Capture the cell that displays the provided text and extract its [x, y] central coordinate. 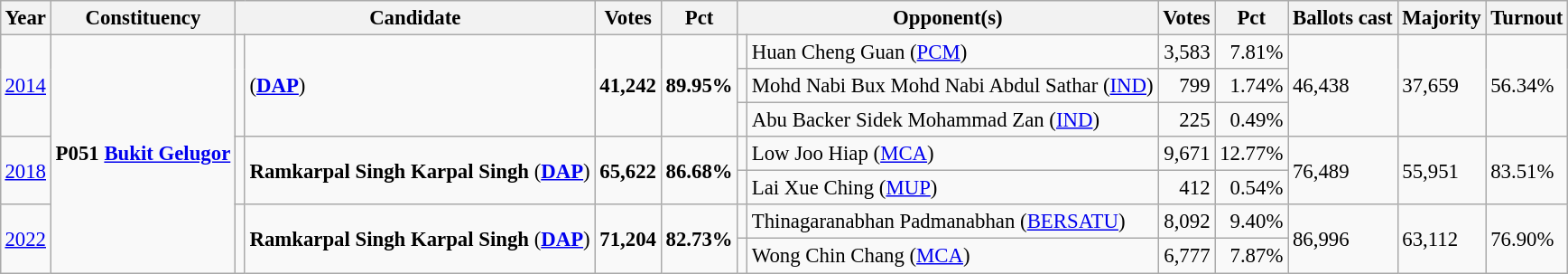
412 [1186, 188]
3,583 [1186, 52]
71,204 [628, 239]
12.77% [1251, 154]
(DAP) [420, 85]
41,242 [628, 85]
Lai Xue Ching (MUP) [951, 188]
Abu Backer Sidek Mohammad Zan (IND) [951, 120]
89.95% [699, 85]
83.51% [1527, 170]
Opponent(s) [948, 18]
76.90% [1527, 239]
63,112 [1442, 239]
7.81% [1251, 52]
P051 Bukit Gelugor [143, 154]
0.49% [1251, 120]
46,438 [1343, 85]
1.74% [1251, 86]
37,659 [1442, 85]
9.40% [1251, 222]
Turnout [1527, 18]
76,489 [1343, 170]
56.34% [1527, 85]
799 [1186, 86]
Candidate [415, 18]
86,996 [1343, 239]
55,951 [1442, 170]
2014 [25, 85]
7.87% [1251, 256]
225 [1186, 120]
2018 [25, 170]
86.68% [699, 170]
Thinagaranabhan Padmanabhan (BERSATU) [951, 222]
Ballots cast [1343, 18]
2022 [25, 239]
Huan Cheng Guan (PCM) [951, 52]
0.54% [1251, 188]
Majority [1442, 18]
Constituency [143, 18]
Mohd Nabi Bux Mohd Nabi Abdul Sathar (IND) [951, 86]
Wong Chin Chang (MCA) [951, 256]
6,777 [1186, 256]
Low Joo Hiap (MCA) [951, 154]
Year [25, 18]
8,092 [1186, 222]
65,622 [628, 170]
82.73% [699, 239]
9,671 [1186, 154]
